Capture the cell that displays the provided text and extract its (x, y) central coordinate. 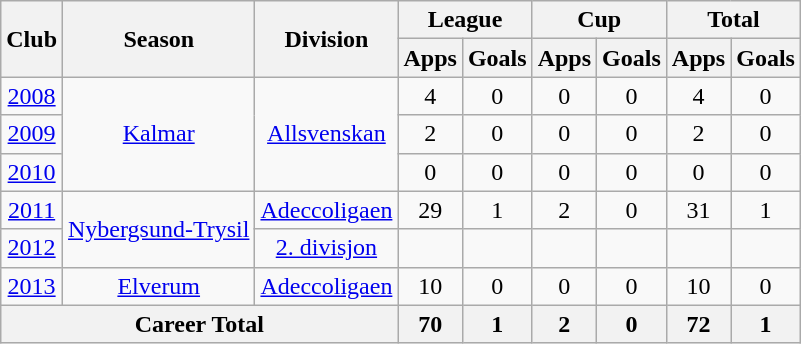
29 (430, 210)
70 (430, 324)
Allsvenskan (326, 134)
Career Total (200, 324)
2. divisjon (326, 248)
2011 (32, 210)
Club (32, 39)
2012 (32, 248)
Total (733, 20)
Kalmar (159, 134)
72 (698, 324)
Nybergsund-Trysil (159, 229)
Division (326, 39)
2009 (32, 134)
League (465, 20)
2010 (32, 172)
2013 (32, 286)
Cup (599, 20)
Season (159, 39)
31 (698, 210)
Elverum (159, 286)
2008 (32, 96)
